For the text-containing cell, return its midpoint in (x, y) coordinate format. 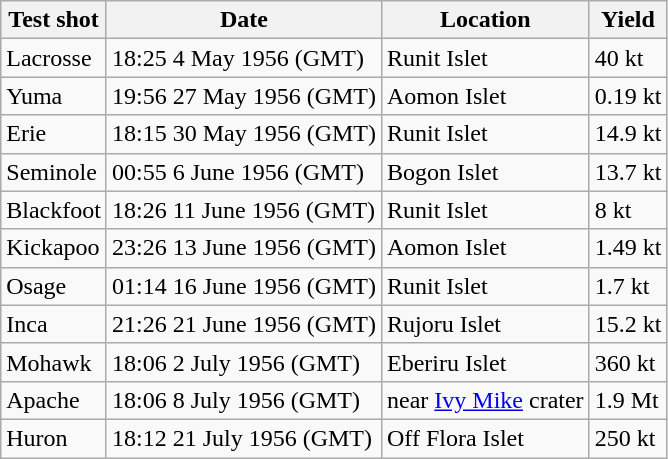
Lacrosse (54, 58)
18:06 2 July 1956 (GMT) (244, 362)
8 kt (628, 210)
Off Flora Islet (485, 438)
19:56 27 May 1956 (GMT) (244, 96)
18:25 4 May 1956 (GMT) (244, 58)
Kickapoo (54, 248)
18:12 21 July 1956 (GMT) (244, 438)
1.49 kt (628, 248)
Erie (54, 134)
23:26 13 June 1956 (GMT) (244, 248)
Rujoru Islet (485, 324)
1.7 kt (628, 286)
Seminole (54, 172)
14.9 kt (628, 134)
Osage (54, 286)
Yield (628, 20)
00:55 6 June 1956 (GMT) (244, 172)
Blackfoot (54, 210)
250 kt (628, 438)
15.2 kt (628, 324)
Date (244, 20)
360 kt (628, 362)
1.9 Mt (628, 400)
Mohawk (54, 362)
Test shot (54, 20)
01:14 16 June 1956 (GMT) (244, 286)
Huron (54, 438)
40 kt (628, 58)
near Ivy Mike crater (485, 400)
18:15 30 May 1956 (GMT) (244, 134)
18:26 11 June 1956 (GMT) (244, 210)
Eberiru Islet (485, 362)
21:26 21 June 1956 (GMT) (244, 324)
13.7 kt (628, 172)
0.19 kt (628, 96)
18:06 8 July 1956 (GMT) (244, 400)
Bogon Islet (485, 172)
Apache (54, 400)
Yuma (54, 96)
Inca (54, 324)
Location (485, 20)
